Return the (X, Y) coordinate for the center point of the cell that contains the specified text.  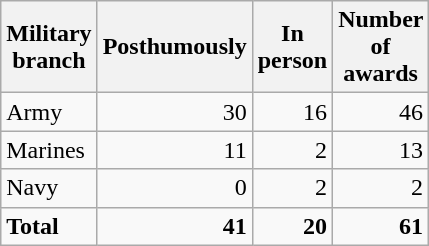
In person (292, 47)
11 (174, 150)
13 (381, 150)
20 (292, 226)
46 (381, 112)
41 (174, 226)
30 (174, 112)
Militarybranch (49, 47)
Marines (49, 150)
Navy (49, 188)
Total (49, 226)
Army (49, 112)
Posthumously (174, 47)
Number ofawards (381, 47)
0 (174, 188)
16 (292, 112)
61 (381, 226)
